Detect which cell encompasses the target text, then output its [x, y] center coordinate. 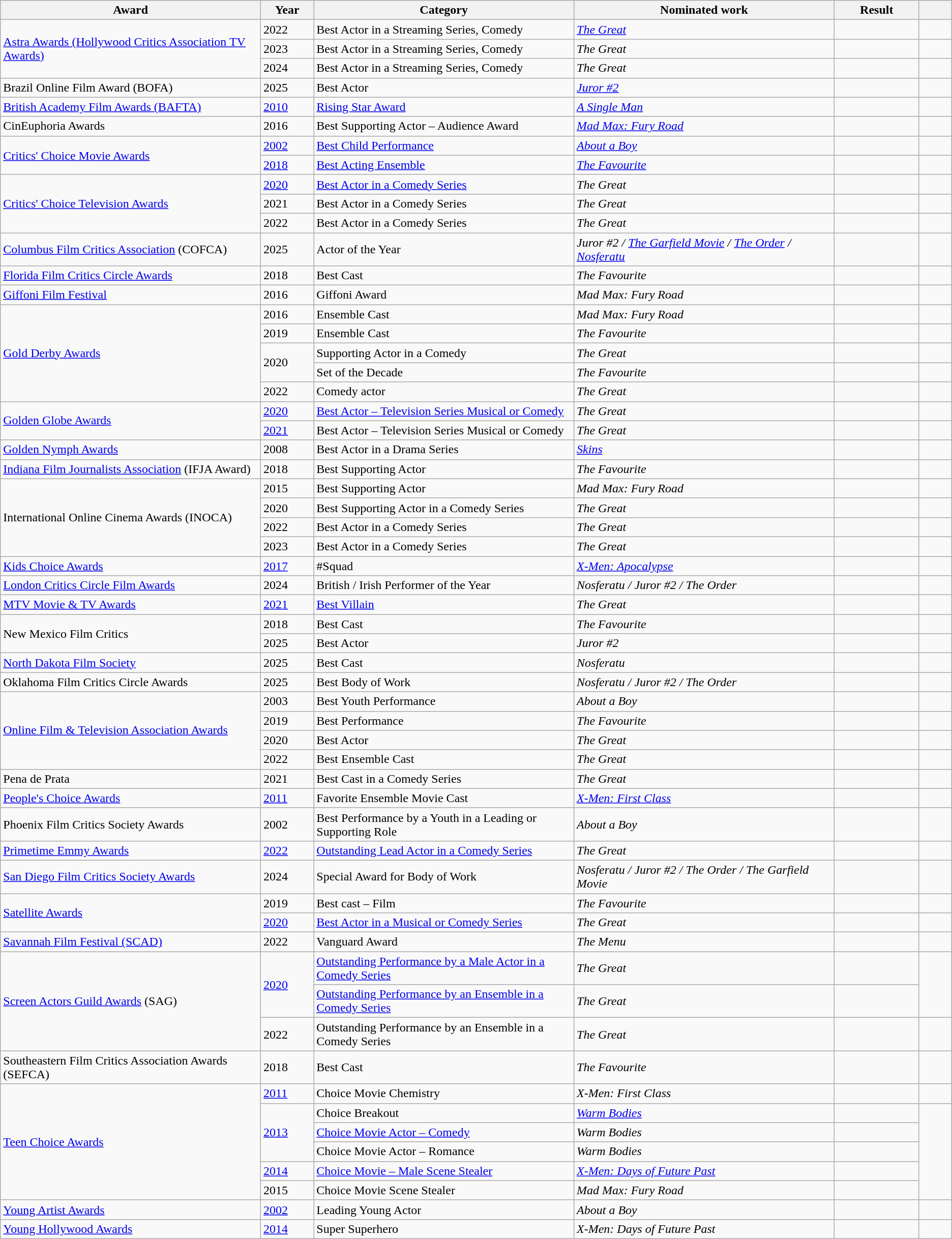
Best Performance [444, 721]
X-Men: Apocalypse [704, 566]
Choice Movie Chemistry [444, 1094]
Critics' Choice Movie Awards [131, 155]
Best Supporting Actor – Audience Award [444, 126]
Young Artist Awards [131, 1209]
Indiana Film Journalists Association (IFJA Award) [131, 469]
Nosferatu [704, 663]
Choice Breakout [444, 1113]
People's Choice Awards [131, 798]
British / Irish Performer of the Year [444, 585]
2017 [287, 566]
Result [877, 10]
Pena de Prata [131, 779]
Golden Nymph Awards [131, 450]
Florida Film Critics Circle Awards [131, 276]
Award [131, 10]
Supporting Actor in a Comedy [444, 353]
Online Film & Television Association Awards [131, 730]
Vanguard Award [444, 942]
2013 [287, 1132]
A Single Man [704, 107]
Screen Actors Guild Awards (SAG) [131, 1001]
Critics' Choice Television Awards [131, 203]
Giffoni Film Festival [131, 295]
Choice Movie Actor – Romance [444, 1152]
British Academy Film Awards (BAFTA) [131, 107]
Giffoni Award [444, 295]
The Menu [704, 942]
Nosferatu / Juror #2 / The Order / The Garfield Movie [704, 877]
Rising Star Award [444, 107]
Best Youth Performance [444, 701]
Outstanding Performance by a Male Actor in a Comedy Series [444, 968]
Best Actor in a Musical or Comedy Series [444, 923]
2010 [287, 107]
London Critics Circle Film Awards [131, 585]
Best Cast in a Comedy Series [444, 779]
Best cast – Film [444, 903]
Choice Movie Scene Stealer [444, 1190]
Category [444, 10]
Southeastern Film Critics Association Awards (SEFCA) [131, 1067]
Phoenix Film Critics Society Awards [131, 824]
Nominated work [704, 10]
Best Supporting Actor in a Comedy Series [444, 508]
Best Body of Work [444, 682]
Teen Choice Awards [131, 1142]
Choice Movie – Male Scene Stealer [444, 1171]
#Squad [444, 566]
Kids Choice Awards [131, 566]
San Diego Film Critics Society Awards [131, 877]
Brazil Online Film Award (BOFA) [131, 87]
North Dakota Film Society [131, 663]
Savannah Film Festival (SCAD) [131, 942]
New Mexico Film Critics [131, 634]
International Online Cinema Awards (INOCA) [131, 517]
Best Villain [444, 605]
Actor of the Year [444, 249]
2008 [287, 450]
Juror #2 / The Garfield Movie / The Order / Nosferatu [704, 249]
Columbus Film Critics Association (COFCA) [131, 249]
Outstanding Lead Actor in a Comedy Series [444, 850]
Best Actor in a Drama Series [444, 450]
Golden Globe Awards [131, 421]
Oklahoma Film Critics Circle Awards [131, 682]
2003 [287, 701]
Satellite Awards [131, 912]
Astra Awards (Hollywood Critics Association TV Awards) [131, 49]
Set of the Decade [444, 372]
Leading Young Actor [444, 1209]
Super Superhero [444, 1229]
Young Hollywood Awards [131, 1229]
Gold Derby Awards [131, 353]
MTV Movie & TV Awards [131, 605]
Favorite Ensemble Movie Cast [444, 798]
Primetime Emmy Awards [131, 850]
Choice Movie Actor – Comedy [444, 1132]
Year [287, 10]
Best Ensemble Cast [444, 759]
Special Award for Body of Work [444, 877]
Skins [704, 450]
CinEuphoria Awards [131, 126]
Best Performance by a Youth in a Leading or Supporting Role [444, 824]
Comedy actor [444, 392]
Best Acting Ensemble [444, 165]
Best Child Performance [444, 145]
